Locate the cell with the specified text and output its [x, y] center coordinate. 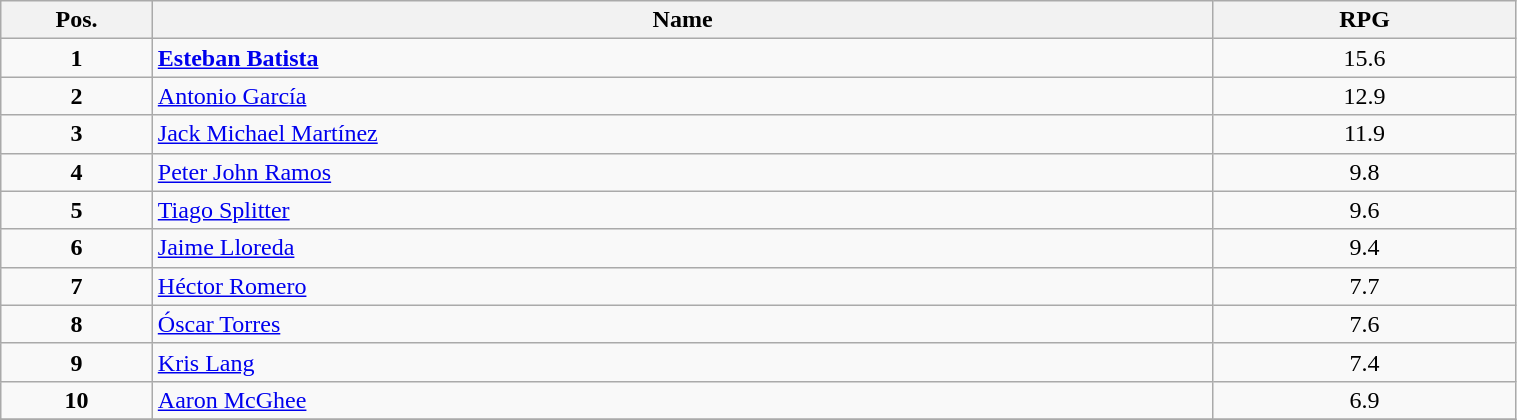
9.6 [1364, 210]
Héctor Romero [682, 286]
3 [77, 134]
6 [77, 248]
Antonio García [682, 96]
9 [77, 362]
Jack Michael Martínez [682, 134]
7.6 [1364, 324]
1 [77, 58]
10 [77, 400]
Jaime Lloreda [682, 248]
Name [682, 20]
9.4 [1364, 248]
12.9 [1364, 96]
Esteban Batista [682, 58]
Aaron McGhee [682, 400]
7 [77, 286]
Kris Lang [682, 362]
2 [77, 96]
7.7 [1364, 286]
11.9 [1364, 134]
Pos. [77, 20]
RPG [1364, 20]
9.8 [1364, 172]
Peter John Ramos [682, 172]
Óscar Torres [682, 324]
5 [77, 210]
8 [77, 324]
Tiago Splitter [682, 210]
6.9 [1364, 400]
7.4 [1364, 362]
15.6 [1364, 58]
4 [77, 172]
